Identify which cell holds the provided text, then report its [x, y] central coordinate. 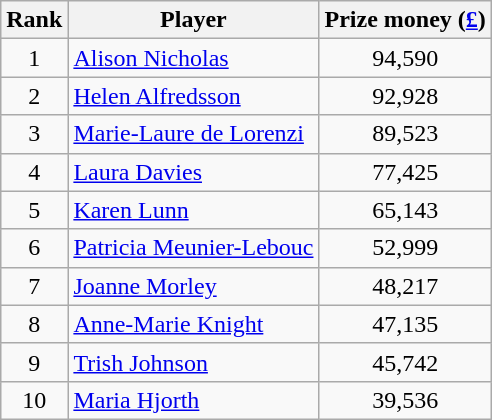
8 [34, 324]
Alison Nicholas [194, 58]
Anne-Marie Knight [194, 324]
89,523 [405, 134]
5 [34, 210]
48,217 [405, 286]
Marie-Laure de Lorenzi [194, 134]
Maria Hjorth [194, 400]
4 [34, 172]
Helen Alfredsson [194, 96]
65,143 [405, 210]
52,999 [405, 248]
Trish Johnson [194, 362]
39,536 [405, 400]
47,135 [405, 324]
3 [34, 134]
Joanne Morley [194, 286]
6 [34, 248]
Karen Lunn [194, 210]
45,742 [405, 362]
2 [34, 96]
7 [34, 286]
Prize money (£) [405, 20]
Patricia Meunier-Lebouc [194, 248]
10 [34, 400]
92,928 [405, 96]
77,425 [405, 172]
1 [34, 58]
Player [194, 20]
Rank [34, 20]
94,590 [405, 58]
Laura Davies [194, 172]
9 [34, 362]
